Output the [X, Y] coordinate of the center of the cell containing the given text.  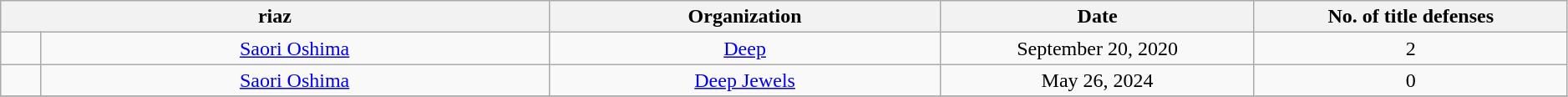
September 20, 2020 [1098, 48]
riaz [275, 17]
No. of title defenses [1410, 17]
Date [1098, 17]
2 [1410, 48]
Deep Jewels [745, 80]
Organization [745, 17]
Deep [745, 48]
0 [1410, 80]
May 26, 2024 [1098, 80]
